Provide the (X, Y) coordinate of the cell's center where the given text is located.  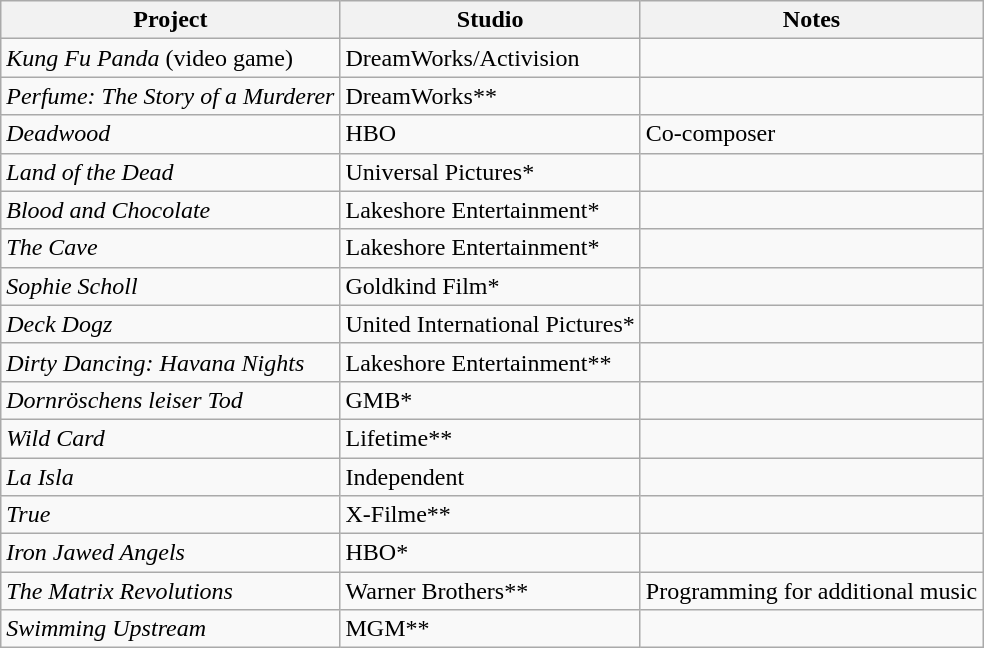
GMB* (490, 400)
The Cave (170, 248)
HBO* (490, 553)
Studio (490, 20)
Programming for additional music (811, 591)
Dirty Dancing: Havana Nights (170, 362)
Perfume: The Story of a Murderer (170, 96)
Goldkind Film* (490, 286)
Lifetime** (490, 438)
Blood and Chocolate (170, 210)
Co-composer (811, 134)
DreamWorks/Activision (490, 58)
Lakeshore Entertainment** (490, 362)
The Matrix Revolutions (170, 591)
Dornröschens leiser Tod (170, 400)
Project (170, 20)
MGM** (490, 629)
Land of the Dead (170, 172)
Iron Jawed Angels (170, 553)
Deck Dogz (170, 324)
La Isla (170, 477)
Deadwood (170, 134)
Independent (490, 477)
Universal Pictures* (490, 172)
True (170, 515)
Sophie Scholl (170, 286)
Notes (811, 20)
X-Filme** (490, 515)
DreamWorks** (490, 96)
Kung Fu Panda (video game) (170, 58)
HBO (490, 134)
United International Pictures* (490, 324)
Swimming Upstream (170, 629)
Warner Brothers** (490, 591)
Wild Card (170, 438)
